Identify which cell holds the provided text, then report its (X, Y) central coordinate. 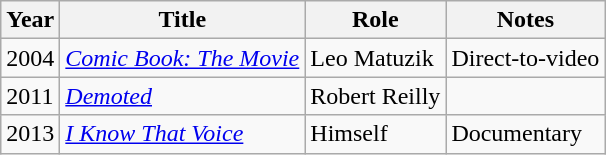
Year (30, 20)
Role (376, 20)
2013 (30, 134)
Robert Reilly (376, 96)
Comic Book: The Movie (182, 58)
Demoted (182, 96)
2011 (30, 96)
Direct-to-video (526, 58)
Documentary (526, 134)
Notes (526, 20)
Leo Matuzik (376, 58)
2004 (30, 58)
Title (182, 20)
I Know That Voice (182, 134)
Himself (376, 134)
